Search for the cell housing the specified text and yield its (x, y) center coordinate. 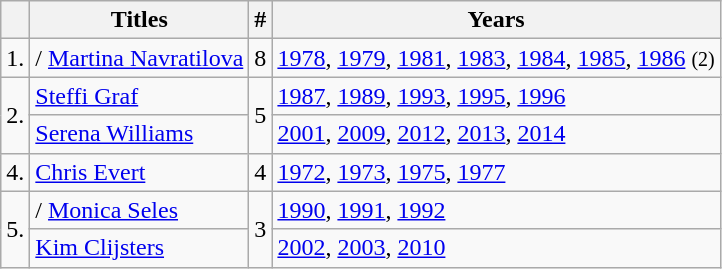
8 (260, 58)
4. (16, 172)
Serena Williams (140, 134)
/ Martina Navratilova (140, 58)
1978, 1979, 1981, 1983, 1984, 1985, 1986 (2) (496, 58)
4 (260, 172)
Chris Evert (140, 172)
2. (16, 115)
# (260, 20)
3 (260, 229)
Steffi Graf (140, 96)
Kim Clijsters (140, 248)
Years (496, 20)
/ Monica Seles (140, 210)
1987, 1989, 1993, 1995, 1996 (496, 96)
1990, 1991, 1992 (496, 210)
5 (260, 115)
2002, 2003, 2010 (496, 248)
2001, 2009, 2012, 2013, 2014 (496, 134)
Titles (140, 20)
1972, 1973, 1975, 1977 (496, 172)
1. (16, 58)
5. (16, 229)
